Determine the [x, y] coordinate at the center of the cell enclosing the given text.  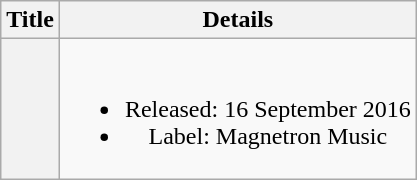
Released: 16 September 2016Label: Magnetron Music [238, 109]
Title [30, 20]
Details [238, 20]
